Locate the cell with the specified text and output its (x, y) center coordinate. 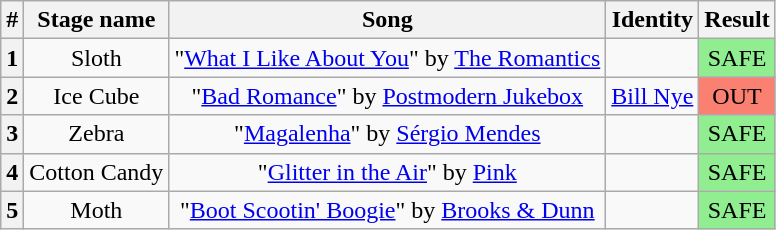
"Glitter in the Air" by Pink (388, 172)
"Boot Scootin' Boogie" by Brooks & Dunn (388, 210)
Sloth (96, 58)
Zebra (96, 134)
Ice Cube (96, 96)
3 (12, 134)
Bill Nye (652, 96)
4 (12, 172)
Identity (652, 20)
"What I Like About You" by The Romantics (388, 58)
Moth (96, 210)
# (12, 20)
1 (12, 58)
"Bad Romance" by Postmodern Jukebox (388, 96)
Cotton Candy (96, 172)
2 (12, 96)
Stage name (96, 20)
Song (388, 20)
5 (12, 210)
OUT (737, 96)
Result (737, 20)
"Magalenha" by Sérgio Mendes (388, 134)
